Locate the cell with the specified text and output its (x, y) center coordinate. 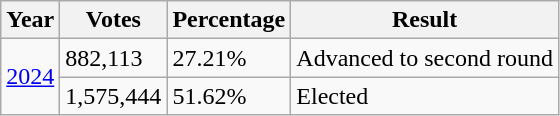
Year (30, 20)
Result (425, 20)
27.21% (229, 58)
Percentage (229, 20)
2024 (30, 77)
Advanced to second round (425, 58)
51.62% (229, 96)
1,575,444 (114, 96)
Elected (425, 96)
882,113 (114, 58)
Votes (114, 20)
